Provide the (x, y) coordinate of the cell's center where the given text is located.  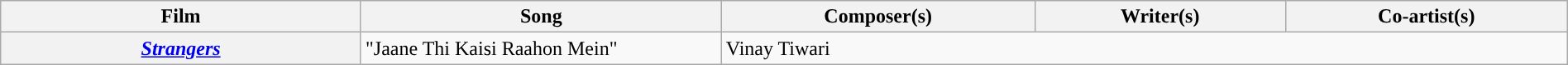
Song (541, 17)
Co-artist(s) (1426, 17)
Writer(s) (1159, 17)
Vinay Tiwari (1145, 48)
Film (181, 17)
"Jaane Thi Kaisi Raahon Mein" (541, 48)
Strangers (181, 48)
Composer(s) (878, 17)
